Extract the (x, y) coordinate from the center of the cell holding the provided text.  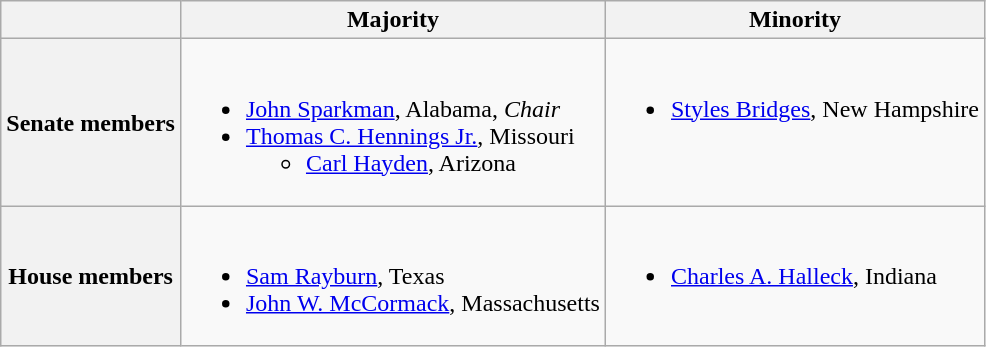
John Sparkman, Alabama, ChairThomas C. Hennings Jr., Missouri Carl Hayden, Arizona (392, 122)
Minority (794, 20)
House members (91, 276)
Sam Rayburn, TexasJohn W. McCormack, Massachusetts (392, 276)
Styles Bridges, New Hampshire (794, 122)
Senate members (91, 122)
Charles A. Halleck, Indiana (794, 276)
Majority (392, 20)
